For the text-containing cell, return its midpoint in [x, y] coordinate format. 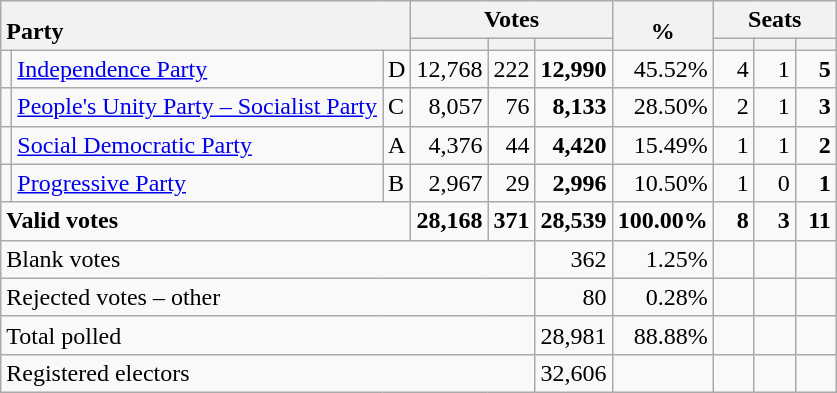
Registered electors [268, 373]
5 [816, 69]
Social Democratic Party [198, 145]
45.52% [662, 69]
B [397, 183]
8,133 [574, 107]
8,057 [450, 107]
People's Unity Party – Socialist Party [198, 107]
15.49% [662, 145]
28.50% [662, 107]
D [397, 69]
4,376 [450, 145]
A [397, 145]
C [397, 107]
1.25% [662, 259]
10.50% [662, 183]
2,996 [574, 183]
Total polled [268, 335]
12,990 [574, 69]
8 [734, 221]
222 [512, 69]
Independence Party [198, 69]
28,539 [574, 221]
Votes [512, 20]
28,168 [450, 221]
Party [206, 26]
362 [574, 259]
0.28% [662, 297]
0 [774, 183]
76 [512, 107]
Blank votes [268, 259]
4,420 [574, 145]
12,768 [450, 69]
28,981 [574, 335]
2,967 [450, 183]
Valid votes [206, 221]
29 [512, 183]
Seats [774, 20]
100.00% [662, 221]
% [662, 26]
4 [734, 69]
371 [512, 221]
32,606 [574, 373]
80 [574, 297]
Rejected votes – other [268, 297]
44 [512, 145]
11 [816, 221]
Progressive Party [198, 183]
88.88% [662, 335]
